Provide the (X, Y) coordinate of the cell's center where the given text is located.  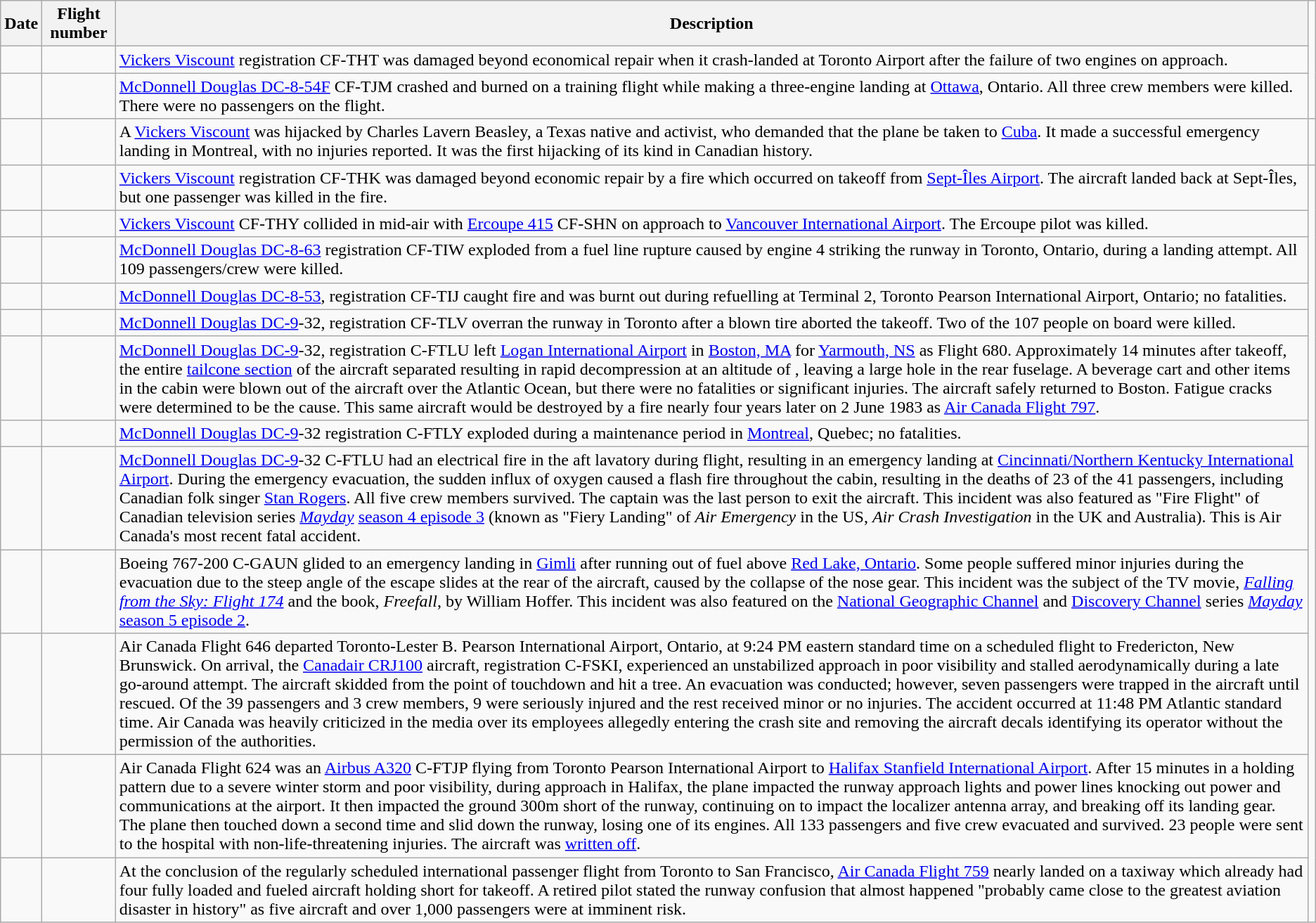
Flight number (79, 24)
Vickers Viscount CF-THY collided in mid-air with Ercoupe 415 CF-SHN on approach to Vancouver International Airport. The Ercoupe pilot was killed. (711, 224)
Date (21, 24)
Description (711, 24)
McDonnell Douglas DC-9-32 registration C-FTLY exploded during a maintenance period in Montreal, Quebec; no fatalities. (711, 433)
